Determine the (X, Y) coordinate at the center of the cell enclosing the given text.  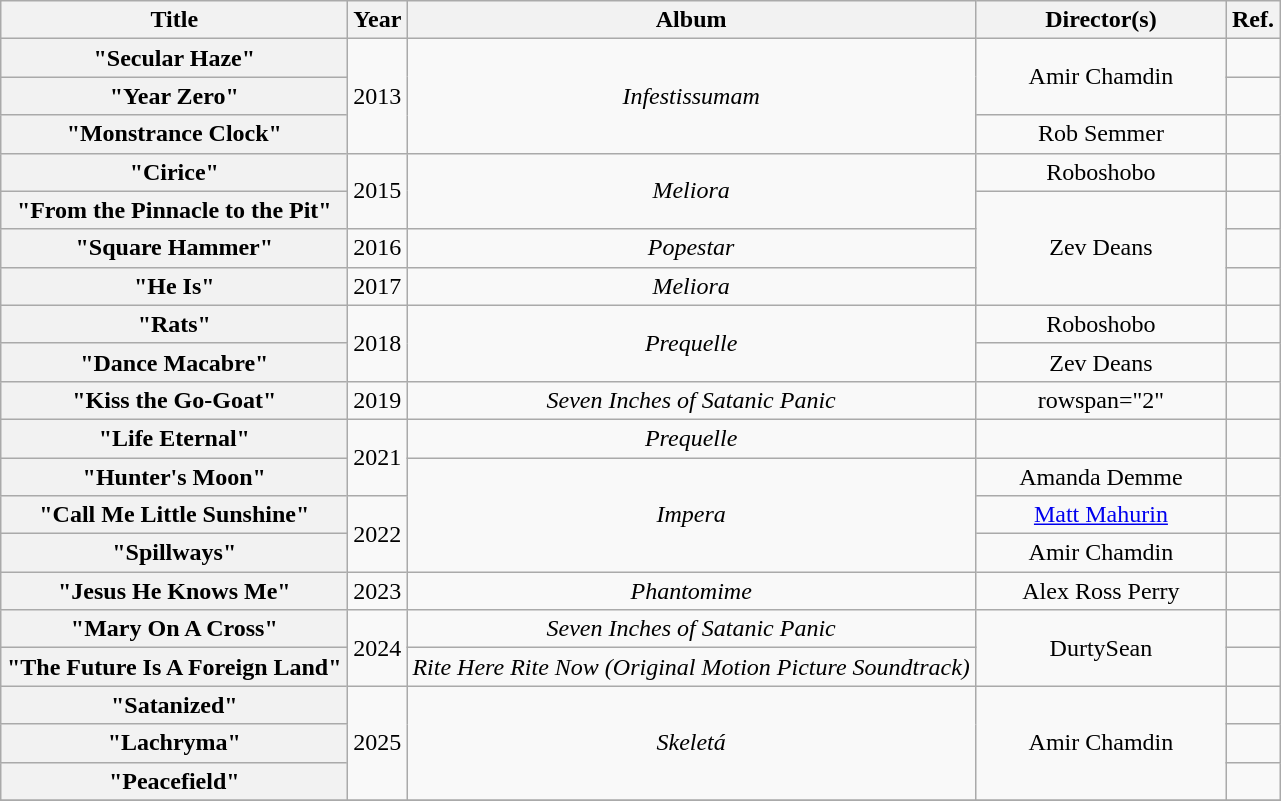
2015 (378, 191)
Amanda Demme (1100, 477)
Impera (692, 515)
"Jesus He Knows Me" (174, 591)
"Cirice" (174, 172)
Matt Mahurin (1100, 515)
Rite Here Rite Now (Original Motion Picture Soundtrack) (692, 667)
"Secular Haze" (174, 58)
"Rats" (174, 324)
"Lachryma" (174, 743)
"Peacefield" (174, 781)
"Dance Macabre" (174, 362)
"Satanized" (174, 705)
"The Future Is A Foreign Land" (174, 667)
Year (378, 20)
"Call Me Little Sunshine" (174, 515)
"Square Hammer" (174, 248)
Infestissumam (692, 96)
"Hunter's Moon" (174, 477)
"Mary On A Cross" (174, 629)
"Monstrance Clock" (174, 134)
Skeletá (692, 743)
Title (174, 20)
2018 (378, 343)
"Year Zero" (174, 96)
"Spillways" (174, 553)
2016 (378, 248)
Album (692, 20)
2022 (378, 534)
"Life Eternal" (174, 438)
2017 (378, 286)
"He Is" (174, 286)
Director(s) (1100, 20)
Phantomime (692, 591)
DurtySean (1100, 648)
"From the Pinnacle to the Pit" (174, 210)
Popestar (692, 248)
rowspan="2" (1100, 400)
Ref. (1252, 20)
"Kiss the Go-Goat" (174, 400)
2023 (378, 591)
2013 (378, 96)
2025 (378, 743)
2019 (378, 400)
2021 (378, 457)
2024 (378, 648)
Rob Semmer (1100, 134)
Alex Ross Perry (1100, 591)
